Search for the cell housing the specified text and yield its [x, y] center coordinate. 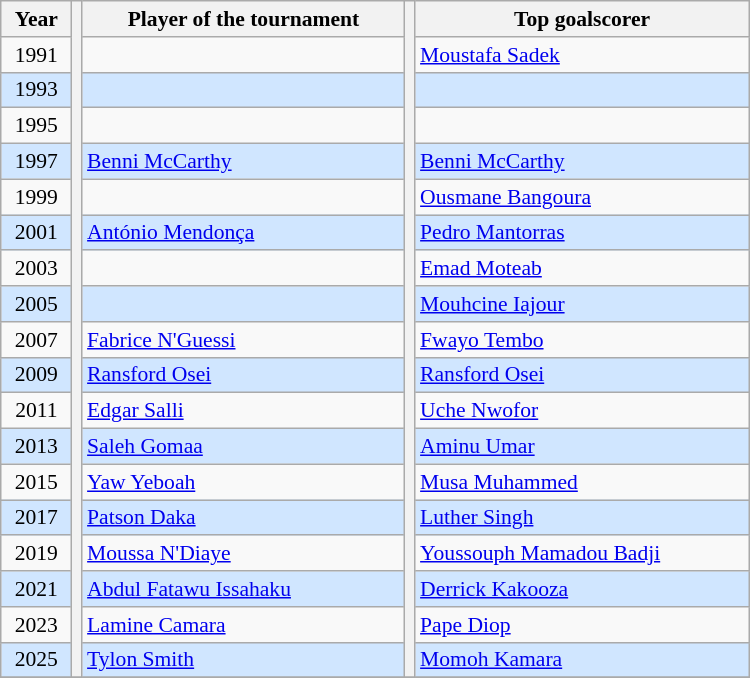
2021 [36, 589]
Musa Muhammed [582, 482]
Moustafa Sadek [582, 55]
Momoh Kamara [582, 660]
1991 [36, 55]
Fwayo Tembo [582, 340]
Abdul Fatawu Issahaku [244, 589]
2019 [36, 554]
Top goalscorer [582, 19]
Year [36, 19]
Aminu Umar [582, 447]
Fabrice N'Guessi [244, 340]
Saleh Gomaa [244, 447]
Derrick Kakooza [582, 589]
1997 [36, 162]
Emad Moteab [582, 269]
1993 [36, 90]
Luther Singh [582, 518]
Yaw Yeboah [244, 482]
2015 [36, 482]
2007 [36, 340]
Pape Diop [582, 625]
2003 [36, 269]
2001 [36, 233]
2005 [36, 304]
Pedro Mantorras [582, 233]
Uche Nwofor [582, 411]
Edgar Salli [244, 411]
Tylon Smith [244, 660]
2017 [36, 518]
2009 [36, 375]
Player of the tournament [244, 19]
1995 [36, 126]
Youssouph Mamadou Badji [582, 554]
2023 [36, 625]
Patson Daka [244, 518]
2011 [36, 411]
Mouhcine Iajour [582, 304]
2025 [36, 660]
Ousmane Bangoura [582, 197]
2013 [36, 447]
António Mendonça [244, 233]
1999 [36, 197]
Lamine Camara [244, 625]
Moussa N'Diaye [244, 554]
